Search for the cell housing the specified text and yield its (X, Y) center coordinate. 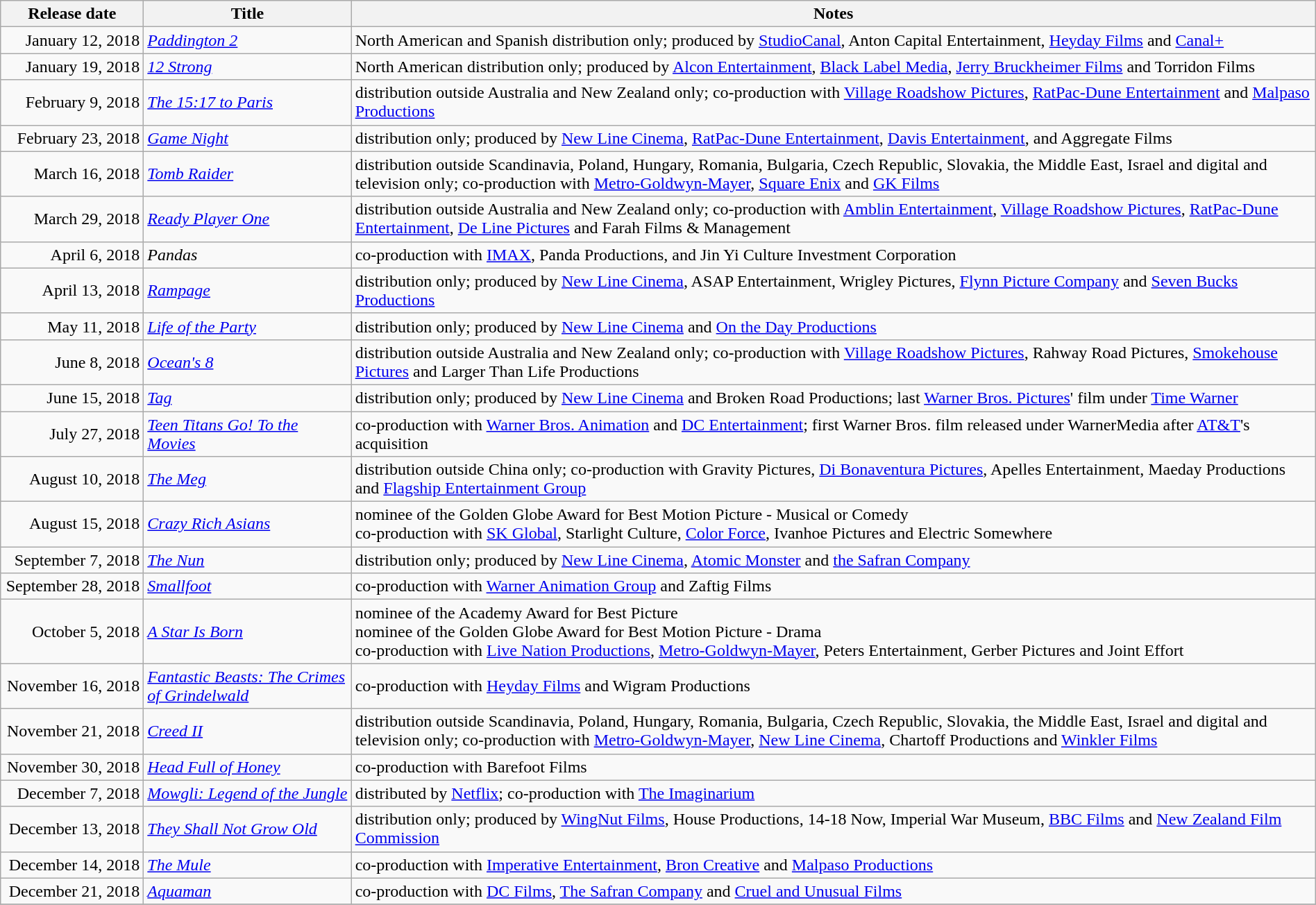
Fantastic Beasts: The Crimes of Grindelwald (247, 686)
August 10, 2018 (72, 479)
co-production with Warner Animation Group and Zaftig Films (833, 586)
A Star Is Born (247, 632)
July 27, 2018 (72, 433)
Ready Player One (247, 219)
Tomb Raider (247, 174)
Aquaman (247, 891)
September 28, 2018 (72, 586)
February 23, 2018 (72, 138)
North American distribution only; produced by Alcon Entertainment, Black Label Media, Jerry Bruckheimer Films and Torridon Films (833, 67)
Smallfoot (247, 586)
March 29, 2018 (72, 219)
April 13, 2018 (72, 290)
Pandas (247, 255)
Tag (247, 398)
August 15, 2018 (72, 525)
April 6, 2018 (72, 255)
September 7, 2018 (72, 560)
distribution outside Australia and New Zealand only; co-production with Village Roadshow Pictures, RatPac-Dune Entertainment and Malpaso Productions (833, 103)
June 8, 2018 (72, 362)
Title (247, 14)
Mowgli: Legend of the Jungle (247, 793)
The Meg (247, 479)
co-production with DC Films, The Safran Company and Cruel and Unusual Films (833, 891)
June 15, 2018 (72, 398)
Paddington 2 (247, 40)
December 14, 2018 (72, 865)
co-production with Barefoot Films (833, 767)
12 Strong (247, 67)
October 5, 2018 (72, 632)
distribution only; produced by New Line Cinema, RatPac-Dune Entertainment, Davis Entertainment, and Aggregate Films (833, 138)
distribution only; produced by New Line Cinema and Broken Road Productions; last Warner Bros. Pictures' film under Time Warner (833, 398)
Crazy Rich Asians (247, 525)
November 16, 2018 (72, 686)
March 16, 2018 (72, 174)
distributed by Netflix; co-production with The Imaginarium (833, 793)
distribution only; produced by New Line Cinema, ASAP Entertainment, Wrigley Pictures, Flynn Picture Company and Seven Bucks Productions (833, 290)
January 19, 2018 (72, 67)
Rampage (247, 290)
January 12, 2018 (72, 40)
May 11, 2018 (72, 326)
co-production with Imperative Entertainment, Bron Creative and Malpaso Productions (833, 865)
They Shall Not Grow Old (247, 829)
co-production with IMAX, Panda Productions, and Jin Yi Culture Investment Corporation (833, 255)
December 7, 2018 (72, 793)
distribution only; produced by WingNut Films, House Productions, 14-18 Now, Imperial War Museum, BBC Films and New Zealand Film Commission (833, 829)
December 13, 2018 (72, 829)
co-production with Heyday Films and Wigram Productions (833, 686)
Game Night (247, 138)
distribution only; produced by New Line Cinema, Atomic Monster and the Safran Company (833, 560)
Ocean's 8 (247, 362)
February 9, 2018 (72, 103)
The Nun (247, 560)
December 21, 2018 (72, 891)
November 30, 2018 (72, 767)
The Mule (247, 865)
Head Full of Honey (247, 767)
Release date (72, 14)
November 21, 2018 (72, 731)
North American and Spanish distribution only; produced by StudioCanal, Anton Capital Entertainment, Heyday Films and Canal+ (833, 40)
Teen Titans Go! To the Movies (247, 433)
Creed II (247, 731)
Notes (833, 14)
Life of the Party (247, 326)
The 15:17 to Paris (247, 103)
distribution only; produced by New Line Cinema and On the Day Productions (833, 326)
co-production with Warner Bros. Animation and DC Entertainment; first Warner Bros. film released under WarnerMedia after AT&T's acquisition (833, 433)
